Scan for the cell matching the given text and deliver its [X, Y] coordinate at center. 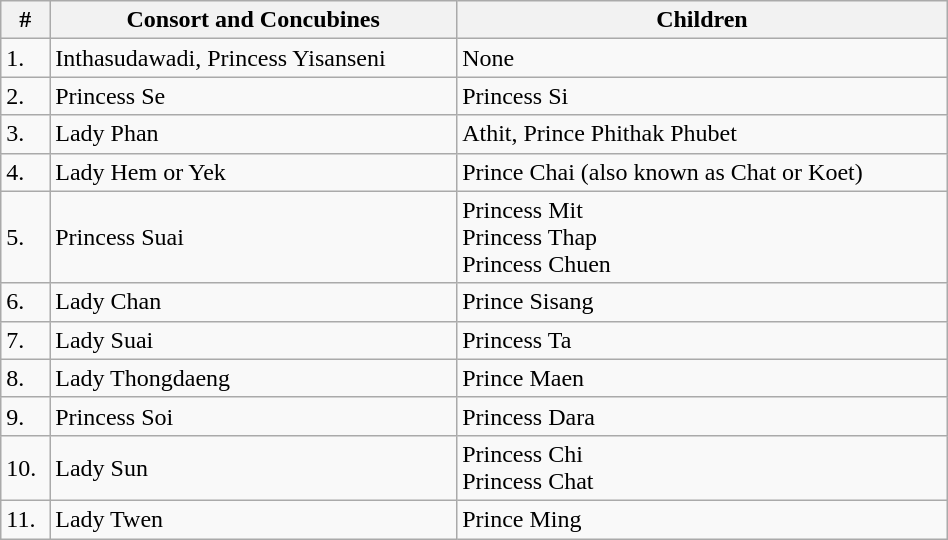
Princess Ta [702, 340]
1. [26, 58]
# [26, 20]
Princess MitPrincess ThapPrincess Chuen [702, 237]
6. [26, 302]
Princess Soi [254, 416]
Princess Suai [254, 237]
4. [26, 172]
Lady Suai [254, 340]
10. [26, 468]
None [702, 58]
Lady Hem or Yek [254, 172]
Prince Ming [702, 519]
Prince Chai (also known as Chat or Koet) [702, 172]
Princess Dara [702, 416]
8. [26, 378]
Princess ChiPrincess Chat [702, 468]
Princess Si [702, 96]
Prince Maen [702, 378]
Princess Se [254, 96]
2. [26, 96]
Prince Sisang [702, 302]
Athit, Prince Phithak Phubet [702, 134]
5. [26, 237]
Children [702, 20]
3. [26, 134]
Lady Sun [254, 468]
7. [26, 340]
Inthasudawadi, Princess Yisanseni [254, 58]
Lady Phan [254, 134]
Lady Chan [254, 302]
Consort and Concubines [254, 20]
11. [26, 519]
Lady Twen [254, 519]
9. [26, 416]
Lady Thongdaeng [254, 378]
